Search for the cell housing the specified text and yield its (X, Y) center coordinate. 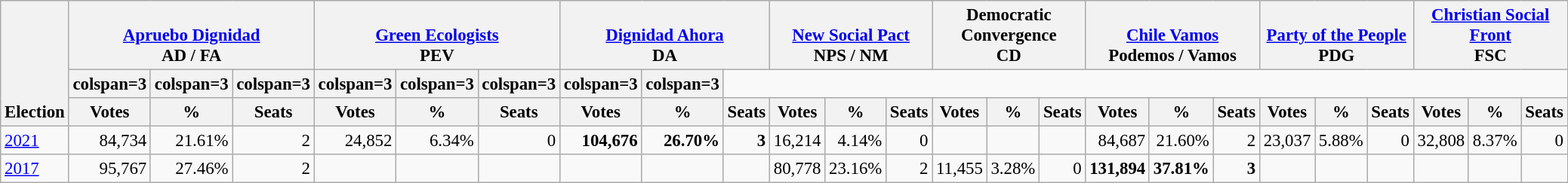
New Social PactNPS / NM (850, 35)
Christian Social FrontFSC (1490, 35)
DemocraticConvergenceCD (1009, 35)
4.14% (856, 141)
Dignidad AhoraDA (664, 35)
21.60% (1181, 141)
104,676 (600, 141)
2017 (35, 169)
80,778 (797, 169)
37.81% (1181, 169)
16,214 (797, 141)
21.61% (191, 141)
2021 (35, 141)
27.46% (191, 169)
5.88% (1341, 141)
Party of the PeoplePDG (1336, 35)
Green EcologistsPEV (436, 35)
84,734 (109, 141)
Chile VamosPodemos / Vamos (1172, 35)
84,687 (1117, 141)
23,037 (1286, 141)
32,808 (1440, 141)
26.70% (682, 141)
131,894 (1117, 169)
6.34% (437, 141)
Election (35, 63)
23.16% (856, 169)
Apruebo DignidadAD / FA (192, 35)
95,767 (109, 169)
11,455 (960, 169)
3.28% (1013, 169)
8.37% (1495, 141)
24,852 (355, 141)
